Pinpoint the cell where the given text exists, returning its (x, y) midpoint coordinate. 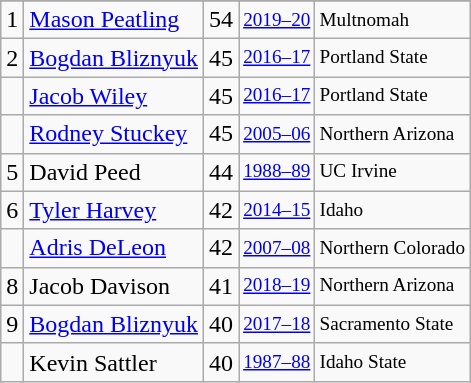
5 (12, 172)
Idaho (392, 210)
Sacramento State (392, 324)
1987–88 (277, 362)
Jacob Wiley (114, 96)
2014–15 (277, 210)
Mason Peatling (114, 20)
2007–08 (277, 248)
Idaho State (392, 362)
2018–19 (277, 286)
Rodney Stuckey (114, 134)
2 (12, 58)
2005–06 (277, 134)
1 (12, 20)
6 (12, 210)
2017–18 (277, 324)
2019–20 (277, 20)
David Peed (114, 172)
44 (222, 172)
Northern Colorado (392, 248)
UC Irvine (392, 172)
9 (12, 324)
Jacob Davison (114, 286)
54 (222, 20)
1988–89 (277, 172)
8 (12, 286)
Multnomah (392, 20)
Tyler Harvey (114, 210)
Kevin Sattler (114, 362)
Adris DeLeon (114, 248)
41 (222, 286)
